Output the (x, y) coordinate of the center of the cell containing the given text.  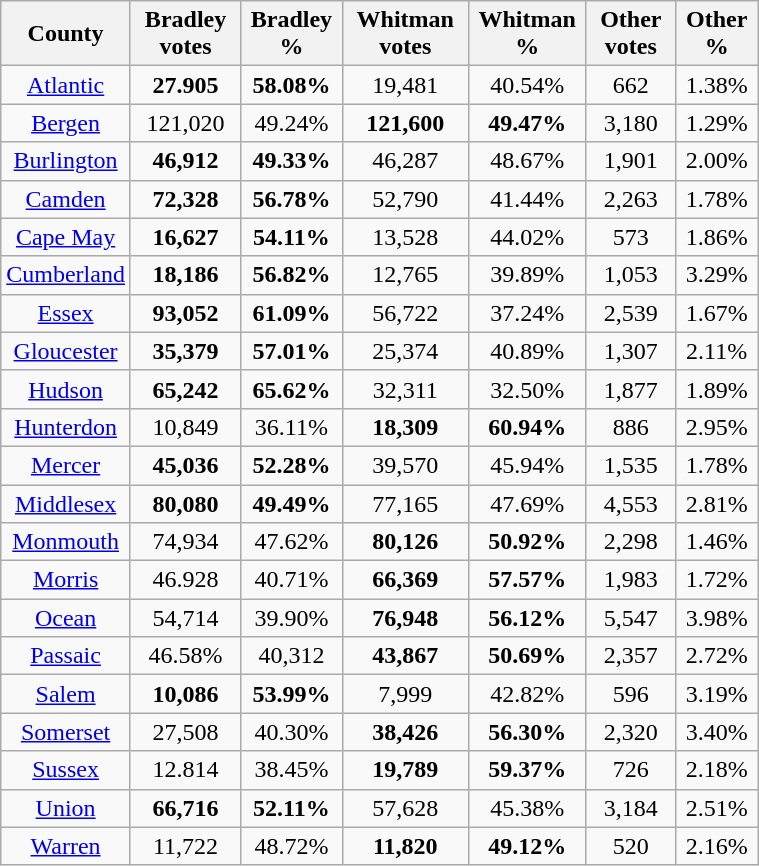
1,053 (631, 275)
1.29% (717, 123)
3,180 (631, 123)
72,328 (185, 199)
Bradley votes (185, 34)
48.72% (292, 846)
2.11% (717, 351)
59.37% (527, 770)
573 (631, 237)
Whitman % (527, 34)
Camden (66, 199)
49.49% (292, 503)
39.90% (292, 618)
Burlington (66, 161)
1,877 (631, 389)
3.19% (717, 694)
1,307 (631, 351)
1.38% (717, 85)
2.95% (717, 427)
43,867 (405, 656)
25,374 (405, 351)
50.69% (527, 656)
27.905 (185, 85)
93,052 (185, 313)
36.11% (292, 427)
3.29% (717, 275)
13,528 (405, 237)
45.94% (527, 465)
County (66, 34)
60.94% (527, 427)
57.57% (527, 580)
54,714 (185, 618)
52.11% (292, 808)
1.67% (717, 313)
32,311 (405, 389)
19,789 (405, 770)
18,186 (185, 275)
4,553 (631, 503)
2,539 (631, 313)
Bergen (66, 123)
1,983 (631, 580)
886 (631, 427)
80,080 (185, 503)
42.82% (527, 694)
80,126 (405, 542)
Passaic (66, 656)
Hudson (66, 389)
76,948 (405, 618)
2,357 (631, 656)
Other votes (631, 34)
2.00% (717, 161)
49.33% (292, 161)
61.09% (292, 313)
74,934 (185, 542)
47.62% (292, 542)
49.47% (527, 123)
2,263 (631, 199)
Cape May (66, 237)
Union (66, 808)
2.18% (717, 770)
Middlesex (66, 503)
726 (631, 770)
5,547 (631, 618)
Other % (717, 34)
1.86% (717, 237)
662 (631, 85)
1,901 (631, 161)
45,036 (185, 465)
2,298 (631, 542)
1.89% (717, 389)
41.44% (527, 199)
12,765 (405, 275)
Hunterdon (66, 427)
37.24% (527, 313)
57.01% (292, 351)
56.78% (292, 199)
40.89% (527, 351)
35,379 (185, 351)
52,790 (405, 199)
Sussex (66, 770)
49.24% (292, 123)
Somerset (66, 732)
46,912 (185, 161)
54.11% (292, 237)
52.28% (292, 465)
56.12% (527, 618)
38,426 (405, 732)
46.58% (185, 656)
Morris (66, 580)
11,820 (405, 846)
Bradley % (292, 34)
Whitman votes (405, 34)
12.814 (185, 770)
Essex (66, 313)
11,722 (185, 846)
45.38% (527, 808)
2,320 (631, 732)
18,309 (405, 427)
40.30% (292, 732)
Ocean (66, 618)
77,165 (405, 503)
44.02% (527, 237)
57,628 (405, 808)
58.08% (292, 85)
32.50% (527, 389)
65,242 (185, 389)
3.98% (717, 618)
1.72% (717, 580)
40.71% (292, 580)
65.62% (292, 389)
Warren (66, 846)
121,600 (405, 123)
7,999 (405, 694)
Mercer (66, 465)
2.51% (717, 808)
596 (631, 694)
16,627 (185, 237)
1,535 (631, 465)
56,722 (405, 313)
46,287 (405, 161)
39.89% (527, 275)
2.81% (717, 503)
50.92% (527, 542)
Monmouth (66, 542)
121,020 (185, 123)
Salem (66, 694)
27,508 (185, 732)
Cumberland (66, 275)
47.69% (527, 503)
40.54% (527, 85)
39,570 (405, 465)
19,481 (405, 85)
66,716 (185, 808)
3,184 (631, 808)
2.72% (717, 656)
56.30% (527, 732)
520 (631, 846)
48.67% (527, 161)
66,369 (405, 580)
46.928 (185, 580)
Atlantic (66, 85)
38.45% (292, 770)
10,086 (185, 694)
3.40% (717, 732)
40,312 (292, 656)
2.16% (717, 846)
53.99% (292, 694)
10,849 (185, 427)
49.12% (527, 846)
Gloucester (66, 351)
1.46% (717, 542)
56.82% (292, 275)
